Pinpoint the cell where the given text exists, returning its [x, y] midpoint coordinate. 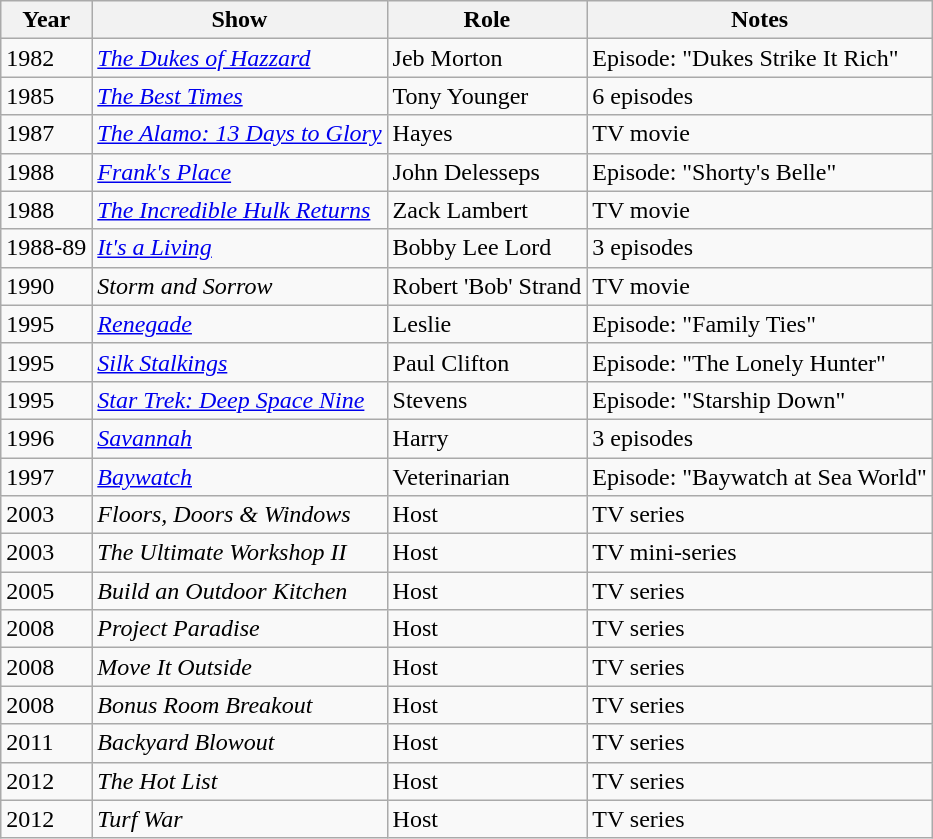
Robert 'Bob' Strand [487, 286]
Renegade [240, 324]
The Dukes of Hazzard [240, 58]
Hayes [487, 134]
Paul Clifton [487, 362]
Move It Outside [240, 667]
Jeb Morton [487, 58]
TV mini-series [760, 553]
Veterinarian [487, 477]
Zack Lambert [487, 210]
1988-89 [46, 248]
John Delesseps [487, 172]
Role [487, 20]
Build an Outdoor Kitchen [240, 591]
2011 [46, 743]
1987 [46, 134]
Bonus Room Breakout [240, 705]
2005 [46, 591]
6 episodes [760, 96]
It's a Living [240, 248]
Frank's Place [240, 172]
1985 [46, 96]
Stevens [487, 400]
Episode: "Starship Down" [760, 400]
Episode: "Baywatch at Sea World" [760, 477]
The Best Times [240, 96]
Storm and Sorrow [240, 286]
The Incredible Hulk Returns [240, 210]
1990 [46, 286]
Episode: "Dukes Strike It Rich" [760, 58]
Savannah [240, 438]
Notes [760, 20]
Baywatch [240, 477]
Harry [487, 438]
1997 [46, 477]
Bobby Lee Lord [487, 248]
Leslie [487, 324]
Episode: "Shorty's Belle" [760, 172]
Year [46, 20]
Turf War [240, 819]
The Alamo: 13 Days to Glory [240, 134]
Backyard Blowout [240, 743]
The Hot List [240, 781]
The Ultimate Workshop II [240, 553]
Show [240, 20]
1996 [46, 438]
Project Paradise [240, 629]
Tony Younger [487, 96]
Episode: "The Lonely Hunter" [760, 362]
Episode: "Family Ties" [760, 324]
Floors, Doors & Windows [240, 515]
Silk Stalkings [240, 362]
1982 [46, 58]
Star Trek: Deep Space Nine [240, 400]
